Identify which cell holds the provided text, then report its [X, Y] central coordinate. 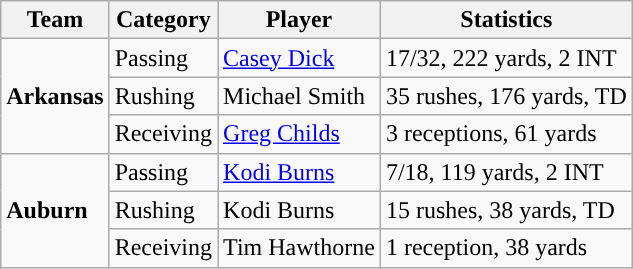
7/18, 119 yards, 2 INT [506, 172]
Category [163, 20]
Team [55, 20]
Michael Smith [300, 96]
Casey Dick [300, 58]
3 receptions, 61 yards [506, 134]
35 rushes, 176 yards, TD [506, 96]
Auburn [55, 210]
17/32, 222 yards, 2 INT [506, 58]
Player [300, 20]
15 rushes, 38 yards, TD [506, 210]
Arkansas [55, 96]
Tim Hawthorne [300, 248]
Statistics [506, 20]
1 reception, 38 yards [506, 248]
Greg Childs [300, 134]
